Output the (X, Y) coordinate of the center of the cell containing the given text.  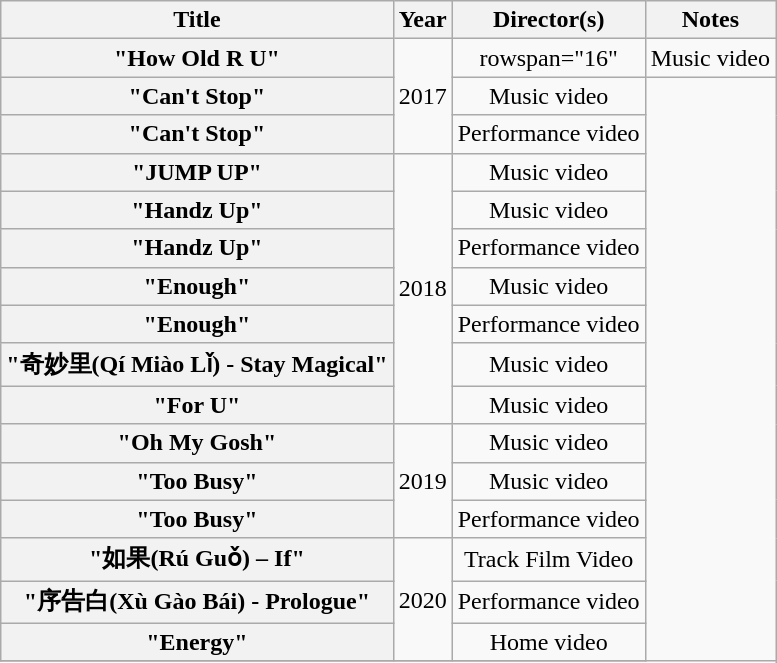
"Energy" (197, 642)
Home video (548, 642)
rowspan="16" (548, 58)
Title (197, 20)
Track Film Video (548, 560)
2020 (422, 600)
2017 (422, 96)
"如果(Rú Guǒ) – If" (197, 560)
"奇妙里(Qí Miào Lǐ) - Stay Magical" (197, 364)
2018 (422, 288)
Director(s) (548, 20)
2019 (422, 481)
Year (422, 20)
Notes (710, 20)
"JUMP UP" (197, 172)
"For U" (197, 405)
"How Old R U" (197, 58)
"序告白(Xù Gào Bái) - Prologue" (197, 602)
"Oh My Gosh" (197, 443)
